Return the [x, y] coordinate for the center point of the cell that contains the specified text.  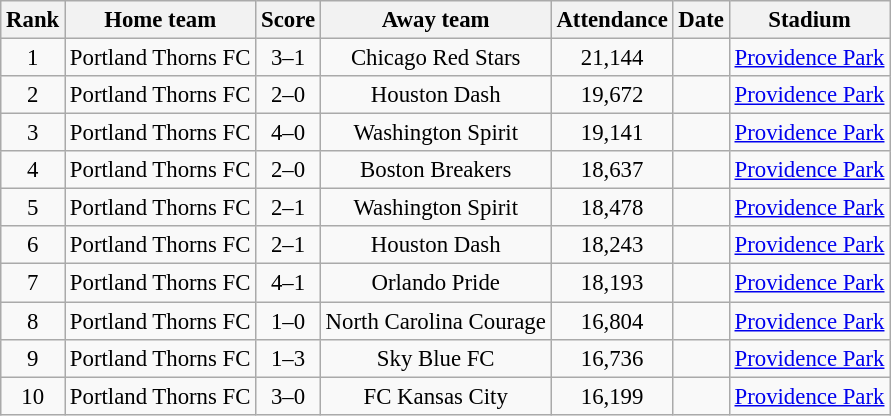
19,672 [612, 95]
North Carolina Courage [436, 321]
18,478 [612, 208]
1–0 [288, 321]
7 [33, 283]
1–3 [288, 358]
Date [701, 20]
Attendance [612, 20]
FC Kansas City [436, 396]
9 [33, 358]
Chicago Red Stars [436, 58]
Home team [160, 20]
Score [288, 20]
4–0 [288, 133]
Away team [436, 20]
4–1 [288, 283]
8 [33, 321]
18,193 [612, 283]
16,804 [612, 321]
2 [33, 95]
18,637 [612, 170]
21,144 [612, 58]
16,736 [612, 358]
3–0 [288, 396]
1 [33, 58]
3–1 [288, 58]
Rank [33, 20]
16,199 [612, 396]
5 [33, 208]
Sky Blue FC [436, 358]
19,141 [612, 133]
Boston Breakers [436, 170]
10 [33, 396]
Orlando Pride [436, 283]
Stadium [810, 20]
4 [33, 170]
3 [33, 133]
6 [33, 245]
18,243 [612, 245]
